Search for the cell housing the specified text and yield its (x, y) center coordinate. 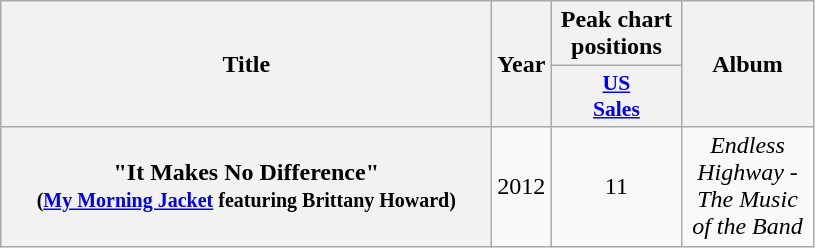
Year (522, 64)
USSales (616, 96)
Title (246, 64)
Peak chart positions (616, 34)
11 (616, 186)
Album (748, 64)
2012 (522, 186)
Endless Highway - The Music of the Band (748, 186)
"It Makes No Difference"(My Morning Jacket featuring Brittany Howard) (246, 186)
